Search for the cell housing the specified text and yield its (x, y) center coordinate. 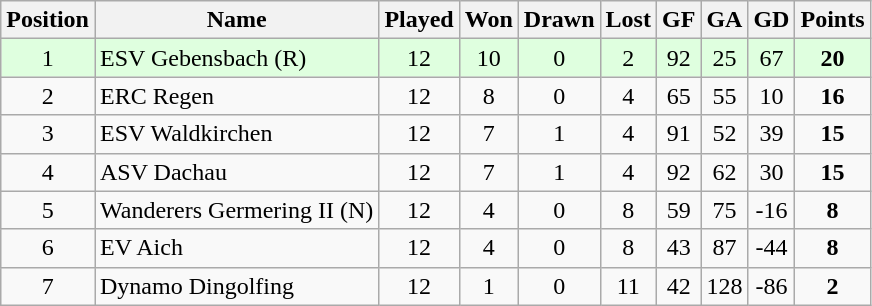
Position (48, 20)
ESV Waldkirchen (236, 134)
128 (724, 286)
67 (772, 58)
ASV Dachau (236, 172)
Name (236, 20)
20 (832, 58)
Wanderers Germering II (N) (236, 210)
65 (678, 96)
-16 (772, 210)
39 (772, 134)
Drawn (559, 20)
5 (48, 210)
GA (724, 20)
43 (678, 248)
3 (48, 134)
42 (678, 286)
6 (48, 248)
GD (772, 20)
Points (832, 20)
Lost (628, 20)
59 (678, 210)
-86 (772, 286)
Dynamo Dingolfing (236, 286)
Won (488, 20)
87 (724, 248)
ERC Regen (236, 96)
Played (419, 20)
30 (772, 172)
EV Aich (236, 248)
16 (832, 96)
GF (678, 20)
52 (724, 134)
91 (678, 134)
75 (724, 210)
11 (628, 286)
62 (724, 172)
-44 (772, 248)
25 (724, 58)
55 (724, 96)
ESV Gebensbach (R) (236, 58)
